Return (x, y) of the center of cell containing provided text 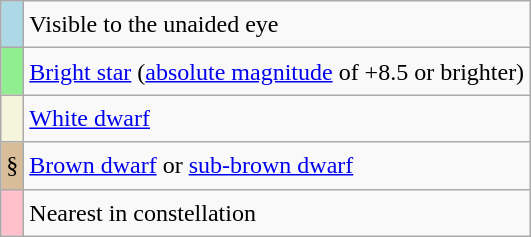
Visible to the unaided eye (277, 24)
White dwarf (277, 118)
Bright star (absolute magnitude of +8.5 or brighter) (277, 72)
Nearest in constellation (277, 212)
Brown dwarf or sub-brown dwarf (277, 166)
§ (12, 166)
